Determine the [x, y] coordinate at the center of the cell enclosing the given text.  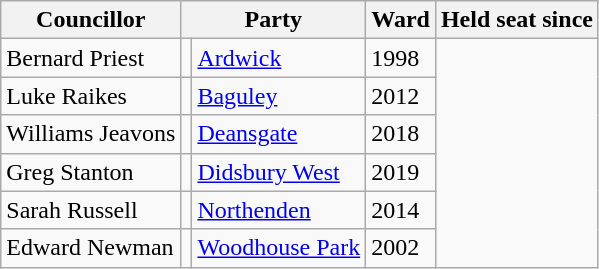
Party [274, 20]
Councillor [91, 20]
Greg Stanton [91, 172]
Baguley [279, 96]
Luke Raikes [91, 96]
Didsbury West [279, 172]
Deansgate [279, 134]
2012 [401, 96]
2002 [401, 248]
Ward [401, 20]
Edward Newman [91, 248]
Held seat since [516, 20]
2018 [401, 134]
Williams Jeavons [91, 134]
Sarah Russell [91, 210]
Northenden [279, 210]
Bernard Priest [91, 58]
Ardwick [279, 58]
2019 [401, 172]
2014 [401, 210]
1998 [401, 58]
Woodhouse Park [279, 248]
